Return the (x, y) coordinate for the center point of the cell that contains the specified text.  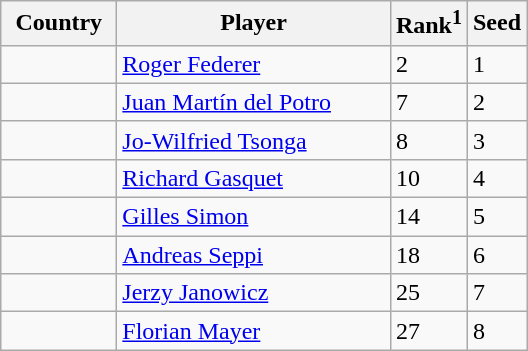
Andreas Seppi (254, 255)
Jo-Wilfried Tsonga (254, 140)
1 (496, 64)
4 (496, 178)
Rank1 (428, 24)
3 (496, 140)
27 (428, 331)
5 (496, 217)
14 (428, 217)
6 (496, 255)
Gilles Simon (254, 217)
18 (428, 255)
Juan Martín del Potro (254, 102)
25 (428, 293)
10 (428, 178)
Richard Gasquet (254, 178)
Seed (496, 24)
Country (59, 24)
Roger Federer (254, 64)
Florian Mayer (254, 331)
Jerzy Janowicz (254, 293)
Player (254, 24)
